Identify which cell holds the provided text, then report its [X, Y] central coordinate. 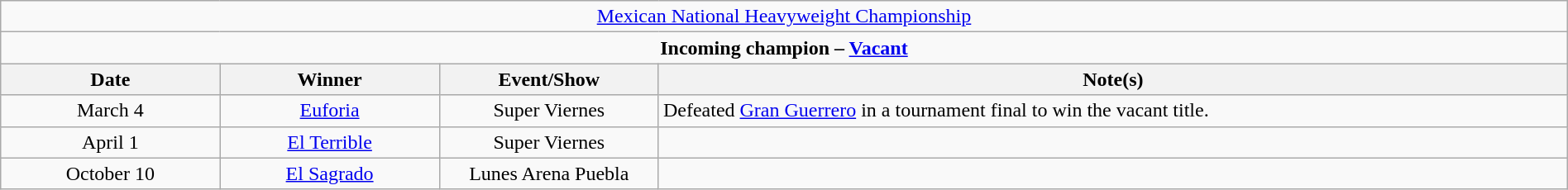
Mexican National Heavyweight Championship [784, 17]
El Terrible [329, 142]
March 4 [111, 111]
Note(s) [1113, 79]
Winner [329, 79]
Lunes Arena Puebla [549, 173]
Event/Show [549, 79]
Incoming champion – Vacant [784, 48]
October 10 [111, 173]
Defeated Gran Guerrero in a tournament final to win the vacant title. [1113, 111]
El Sagrado [329, 173]
Date [111, 79]
April 1 [111, 142]
Euforia [329, 111]
